Determine the [X, Y] coordinate at the center of the cell enclosing the given text.  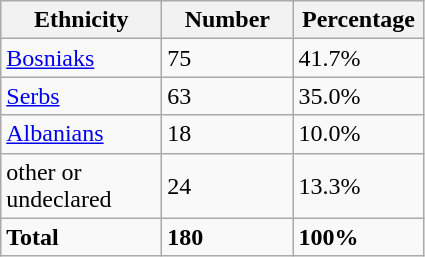
other or undeclared [82, 186]
24 [228, 186]
63 [228, 96]
Serbs [82, 96]
75 [228, 58]
13.3% [358, 186]
Ethnicity [82, 20]
Percentage [358, 20]
Bosniaks [82, 58]
41.7% [358, 58]
18 [228, 134]
Total [82, 237]
Number [228, 20]
100% [358, 237]
180 [228, 237]
10.0% [358, 134]
Albanians [82, 134]
35.0% [358, 96]
